Locate the cell with the specified text and output its [x, y] center coordinate. 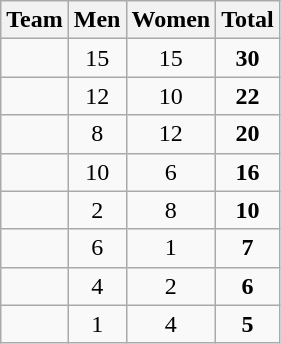
Total [248, 20]
Men [97, 20]
7 [248, 248]
16 [248, 172]
22 [248, 96]
20 [248, 134]
Women [171, 20]
Team [35, 20]
5 [248, 324]
30 [248, 58]
